Find where the given text appears and provide that cell's center as [X, Y] coordinate. 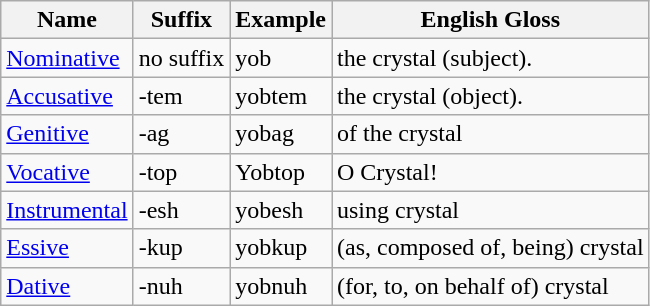
English Gloss [491, 20]
-ag [182, 134]
yobkup [281, 248]
-top [182, 172]
Instrumental [67, 210]
no suffix [182, 58]
-kup [182, 248]
Suffix [182, 20]
Yobtop [281, 172]
Genitive [67, 134]
the crystal (subject). [491, 58]
Vocative [67, 172]
yobnuh [281, 286]
Example [281, 20]
-tem [182, 96]
Essive [67, 248]
(as, composed of, being) crystal [491, 248]
using crystal [491, 210]
Name [67, 20]
yobesh [281, 210]
-esh [182, 210]
O Crystal! [491, 172]
Dative [67, 286]
of the crystal [491, 134]
yobtem [281, 96]
(for, to, on behalf of) crystal [491, 286]
Accusative [67, 96]
the crystal (object). [491, 96]
Nominative [67, 58]
-nuh [182, 286]
yobag [281, 134]
yob [281, 58]
